For the text-containing cell, return its midpoint in (X, Y) coordinate format. 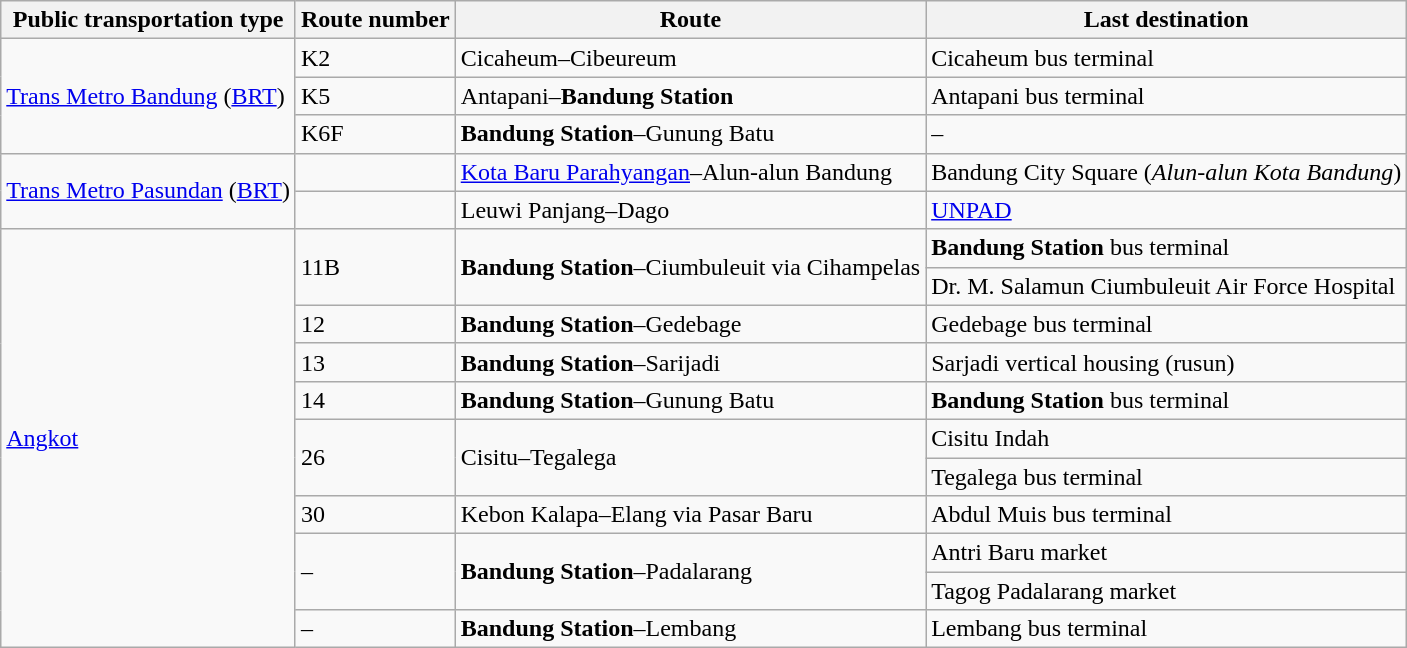
13 (375, 362)
30 (375, 515)
Cicaheum–Cibeureum (690, 58)
Leuwi Panjang–Dago (690, 210)
Antapani–Bandung Station (690, 96)
14 (375, 400)
Gedebage bus terminal (1166, 324)
Cisitu–Tegalega (690, 457)
Kebon Kalapa–Elang via Pasar Baru (690, 515)
Trans Metro Bandung (BRT) (148, 96)
Lembang bus terminal (1166, 629)
Cicaheum bus terminal (1166, 58)
Kota Baru Parahyangan–Alun-alun Bandung (690, 172)
Bandung Station–Sarijadi (690, 362)
26 (375, 457)
Bandung Station–Gedebage (690, 324)
Bandung City Square (Alun-alun Kota Bandung) (1166, 172)
Cisitu Indah (1166, 438)
UNPAD (1166, 210)
12 (375, 324)
Bandung Station–Padalarang (690, 572)
K6F (375, 134)
Public transportation type (148, 20)
Tagog Padalarang market (1166, 591)
Dr. M. Salamun Ciumbuleuit Air Force Hospital (1166, 286)
Antapani bus terminal (1166, 96)
K2 (375, 58)
Antri Baru market (1166, 553)
Bandung Station–Lembang (690, 629)
Abdul Muis bus terminal (1166, 515)
Bandung Station–Ciumbuleuit via Cihampelas (690, 267)
Last destination (1166, 20)
Route number (375, 20)
Trans Metro Pasundan (BRT) (148, 191)
Sarjadi vertical housing (rusun) (1166, 362)
11B (375, 267)
Tegalega bus terminal (1166, 477)
Route (690, 20)
Angkot (148, 438)
K5 (375, 96)
